Detect which cell encompasses the target text, then output its (X, Y) center coordinate. 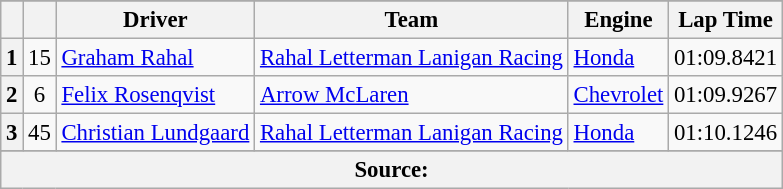
6 (40, 95)
01:09.9267 (726, 95)
2 (12, 95)
Team (412, 20)
1 (12, 58)
Felix Rosenqvist (156, 95)
Graham Rahal (156, 58)
Christian Lundgaard (156, 133)
Driver (156, 20)
01:10.1246 (726, 133)
01:09.8421 (726, 58)
Lap Time (726, 20)
3 (12, 133)
45 (40, 133)
Arrow McLaren (412, 95)
Chevrolet (618, 95)
Engine (618, 20)
15 (40, 58)
Source: (392, 170)
